Determine the [X, Y] coordinate at the center of the cell enclosing the given text.  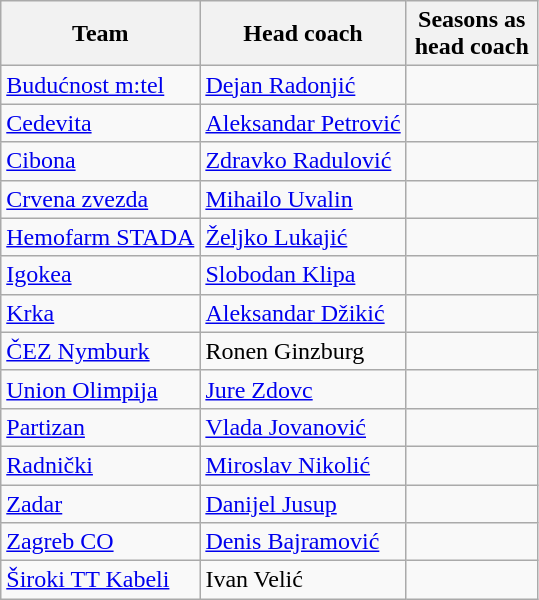
Cibona [100, 161]
Vlada Jovanović [303, 427]
Cedevita [100, 123]
Aleksandar Džikić [303, 313]
Union Olimpija [100, 389]
Široki TT Kabeli [100, 580]
Ivan Velić [303, 580]
Partizan [100, 427]
Ronen Ginzburg [303, 351]
Aleksandar Petrović [303, 123]
Denis Bajramović [303, 542]
Head coach [303, 34]
Zdravko Radulović [303, 161]
Miroslav Nikolić [303, 465]
Crvena zvezda [100, 199]
ČEZ Nymburk [100, 351]
Jure Zdovc [303, 389]
Dejan Radonjić [303, 85]
Krka [100, 313]
Slobodan Klipa [303, 275]
Željko Lukajić [303, 237]
Zagreb CO [100, 542]
Radnički [100, 465]
Zadar [100, 503]
Mihailo Uvalin [303, 199]
Team [100, 34]
Seasons as head coach [472, 34]
Budućnost m:tel [100, 85]
Hemofarm STADA [100, 237]
Danijel Jusup [303, 503]
Igokea [100, 275]
